Search for the cell housing the specified text and yield its (x, y) center coordinate. 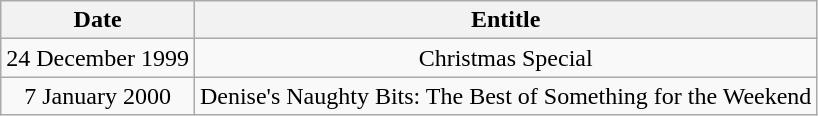
Christmas Special (505, 58)
Entitle (505, 20)
Date (98, 20)
24 December 1999 (98, 58)
Denise's Naughty Bits: The Best of Something for the Weekend (505, 96)
7 January 2000 (98, 96)
